Provide the [X, Y] coordinate of the cell's center where the given text is located.  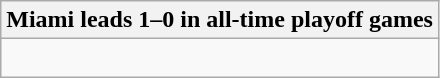
Miami leads 1–0 in all-time playoff games [220, 20]
